For the text-containing cell, return its midpoint in [x, y] coordinate format. 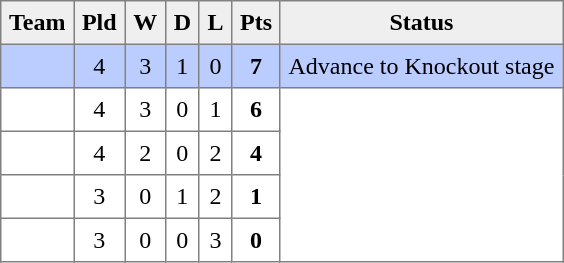
Status [421, 23]
6 [256, 110]
W [145, 23]
L [216, 23]
Team [38, 23]
Advance to Knockout stage [421, 66]
7 [256, 66]
D [182, 23]
Pld [100, 23]
Pts [256, 23]
